From the cell containing the given text, extract its center point as (x, y) coordinate. 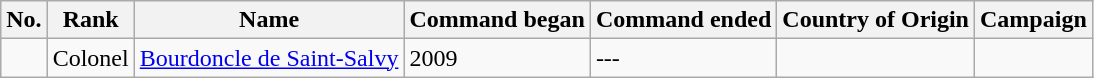
2009 (497, 58)
Command ended (683, 20)
Country of Origin (876, 20)
Colonel (90, 58)
Bourdoncle de Saint-Salvy (269, 58)
Campaign (1034, 20)
Command began (497, 20)
Rank (90, 20)
No. (24, 20)
Name (269, 20)
--- (683, 58)
